Identify which cell holds the provided text, then report its [X, Y] central coordinate. 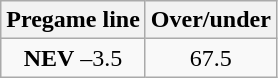
Pregame line [74, 20]
67.5 [210, 58]
Over/under [210, 20]
NEV –3.5 [74, 58]
